Detect which cell encompasses the target text, then output its (x, y) center coordinate. 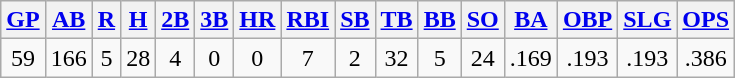
32 (396, 58)
HR (258, 20)
SLG (648, 20)
.386 (706, 58)
.169 (530, 58)
2 (355, 58)
TB (396, 20)
3B (214, 20)
OBP (587, 20)
24 (482, 58)
R (106, 20)
2B (176, 20)
OPS (706, 20)
GP (23, 20)
7 (308, 58)
28 (138, 58)
SB (355, 20)
H (138, 20)
SO (482, 20)
4 (176, 58)
166 (68, 58)
RBI (308, 20)
59 (23, 58)
BA (530, 20)
BB (440, 20)
AB (68, 20)
